Capture the cell that displays the provided text and extract its [x, y] central coordinate. 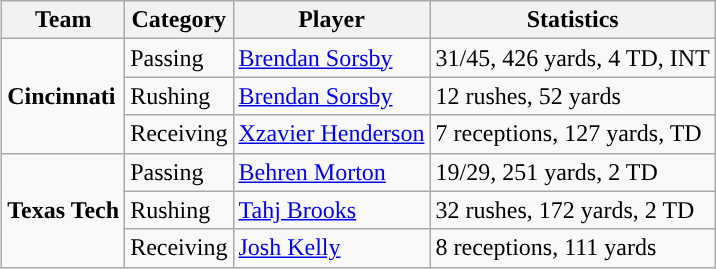
32 rushes, 172 yards, 2 TD [572, 210]
Player [332, 20]
Team [64, 20]
Statistics [572, 20]
Texas Tech [64, 210]
Behren Morton [332, 172]
19/29, 251 yards, 2 TD [572, 172]
7 receptions, 127 yards, TD [572, 134]
8 receptions, 111 yards [572, 248]
Tahj Brooks [332, 210]
12 rushes, 52 yards [572, 96]
Category [179, 20]
Josh Kelly [332, 248]
31/45, 426 yards, 4 TD, INT [572, 58]
Cincinnati [64, 96]
Xzavier Henderson [332, 134]
